Extract the [x, y] coordinate from the center of the cell holding the provided text.  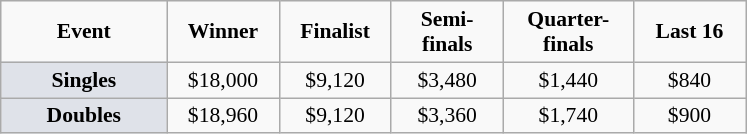
Finalist [335, 32]
Quarter-finals [568, 32]
$900 [689, 116]
$3,360 [447, 116]
$3,480 [447, 80]
Winner [223, 32]
$840 [689, 80]
Doubles [84, 116]
$18,960 [223, 116]
Last 16 [689, 32]
$18,000 [223, 80]
$1,740 [568, 116]
Event [84, 32]
$1,440 [568, 80]
Semi-finals [447, 32]
Singles [84, 80]
